Extract the (X, Y) coordinate from the center of the cell holding the provided text.  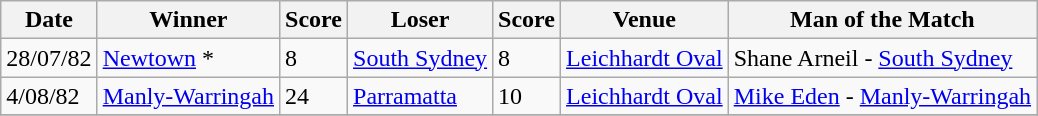
Venue (645, 20)
Shane Arneil - South Sydney (882, 58)
Man of the Match (882, 20)
Winner (188, 20)
Mike Eden - Manly-Warringah (882, 96)
4/08/82 (49, 96)
Date (49, 20)
Manly-Warringah (188, 96)
Loser (420, 20)
10 (527, 96)
28/07/82 (49, 58)
Parramatta (420, 96)
Newtown * (188, 58)
24 (314, 96)
South Sydney (420, 58)
